Output the [x, y] coordinate of the center of the cell containing the given text.  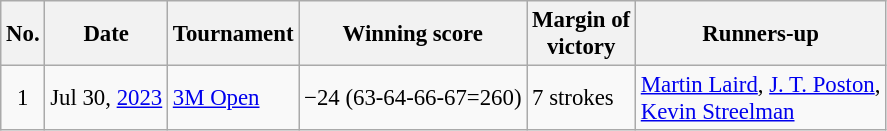
No. [23, 34]
Winning score [413, 34]
Martin Laird, J. T. Poston, Kevin Streelman [760, 98]
Runners-up [760, 34]
Date [106, 34]
7 strokes [582, 98]
1 [23, 98]
−24 (63-64-66-67=260) [413, 98]
Tournament [234, 34]
3M Open [234, 98]
Jul 30, 2023 [106, 98]
Margin ofvictory [582, 34]
